Output the [x, y] coordinate of the center of the cell containing the given text.  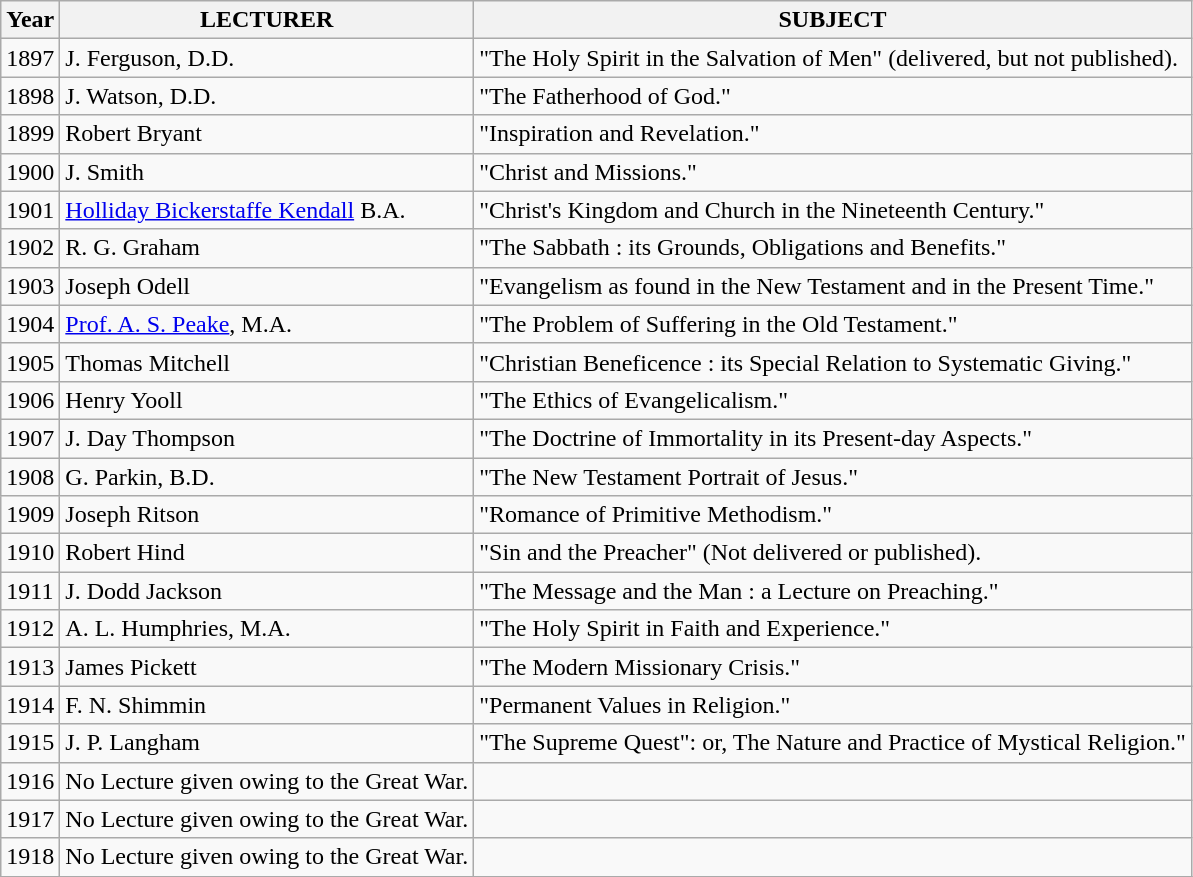
"The New Testament Portrait of Jesus." [833, 477]
R. G. Graham [267, 248]
1903 [30, 286]
1910 [30, 553]
J. P. Langham [267, 743]
1917 [30, 819]
"The Message and the Man : a Lecture on Preaching." [833, 591]
Joseph Ritson [267, 515]
1911 [30, 591]
"Christ and Missions." [833, 172]
"The Fatherhood of God." [833, 96]
"Christian Beneficence : its Special Relation to Systematic Giving." [833, 362]
1909 [30, 515]
Robert Hind [267, 553]
"Permanent Values in Religion." [833, 705]
1915 [30, 743]
Joseph Odell [267, 286]
SUBJECT [833, 20]
1899 [30, 134]
1897 [30, 58]
"The Sabbath : its Grounds, Obligations and Benefits." [833, 248]
J. Watson, D.D. [267, 96]
"The Supreme Quest": or, The Nature and Practice of Mystical Religion." [833, 743]
"The Modern Missionary Crisis." [833, 667]
Robert Bryant [267, 134]
LECTURER [267, 20]
1918 [30, 857]
James Pickett [267, 667]
1902 [30, 248]
Holliday Bickerstaffe Kendall B.A. [267, 210]
"Christ's Kingdom and Church in the Nineteenth Century." [833, 210]
1908 [30, 477]
J. Day Thompson [267, 438]
J. Smith [267, 172]
1916 [30, 781]
A. L. Humphries, M.A. [267, 629]
F. N. Shimmin [267, 705]
"The Problem of Suffering in the Old Testament." [833, 324]
"Inspiration and Revelation." [833, 134]
Year [30, 20]
Henry Yooll [267, 400]
1914 [30, 705]
1913 [30, 667]
Prof. A. S. Peake, M.A. [267, 324]
"Evangelism as found in the New Testament and in the Present Time." [833, 286]
"Romance of Primitive Methodism." [833, 515]
1904 [30, 324]
J. Dodd Jackson [267, 591]
"The Ethics of Evangelicalism." [833, 400]
1905 [30, 362]
1900 [30, 172]
1907 [30, 438]
"Sin and the Preacher" (Not delivered or published). [833, 553]
"The Holy Spirit in the Salvation of Men" (delivered, but not published). [833, 58]
G. Parkin, B.D. [267, 477]
"The Doctrine of Immortality in its Present-day Aspects." [833, 438]
Thomas Mitchell [267, 362]
"The Holy Spirit in Faith and Experience." [833, 629]
1906 [30, 400]
1901 [30, 210]
1912 [30, 629]
1898 [30, 96]
J. Ferguson, D.D. [267, 58]
